Output the (x, y) coordinate of the center of the cell containing the given text.  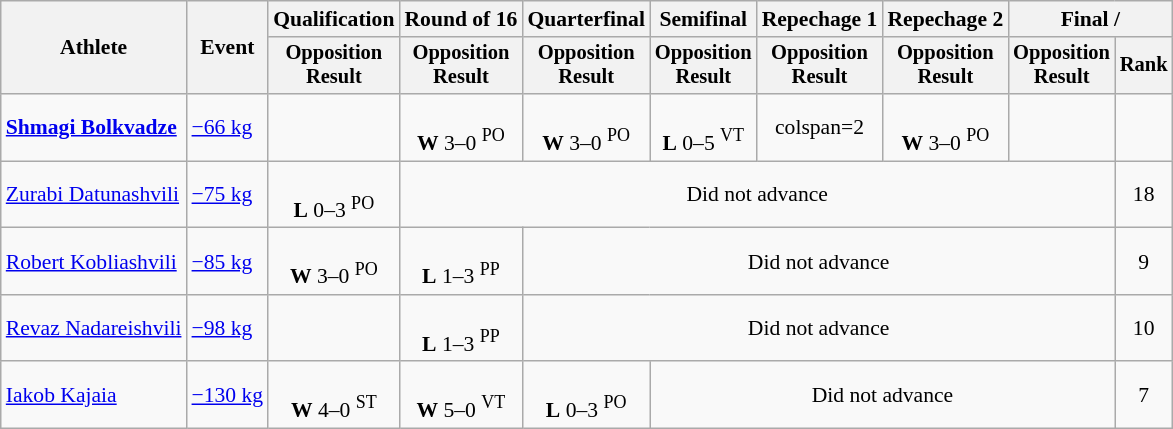
10 (1144, 328)
Quarterfinal (586, 19)
−130 kg (228, 396)
Athlete (94, 48)
W 5–0 VT (460, 396)
colspan=2 (820, 128)
Repechage 2 (945, 19)
−85 kg (228, 262)
Repechage 1 (820, 19)
7 (1144, 396)
Final / (1090, 19)
Revaz Nadareishvili (94, 328)
Qualification (334, 19)
−98 kg (228, 328)
Robert Kobliashvili (94, 262)
L 0–5 VT (704, 128)
−66 kg (228, 128)
Rank (1144, 66)
Round of 16 (460, 19)
Shmagi Bolkvadze (94, 128)
Event (228, 48)
−75 kg (228, 194)
W 4–0 ST (334, 396)
Zurabi Datunashvili (94, 194)
9 (1144, 262)
18 (1144, 194)
Iakob Kajaia (94, 396)
Semifinal (704, 19)
